Scan for the cell matching the given text and deliver its [X, Y] coordinate at center. 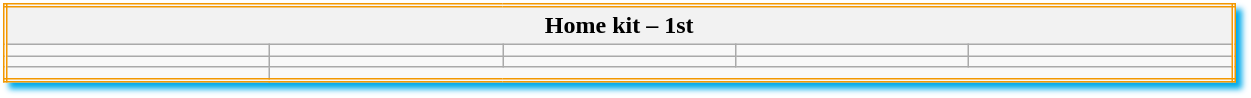
Home kit – 1st [619, 25]
